Locate the cell with the specified text and output its (x, y) center coordinate. 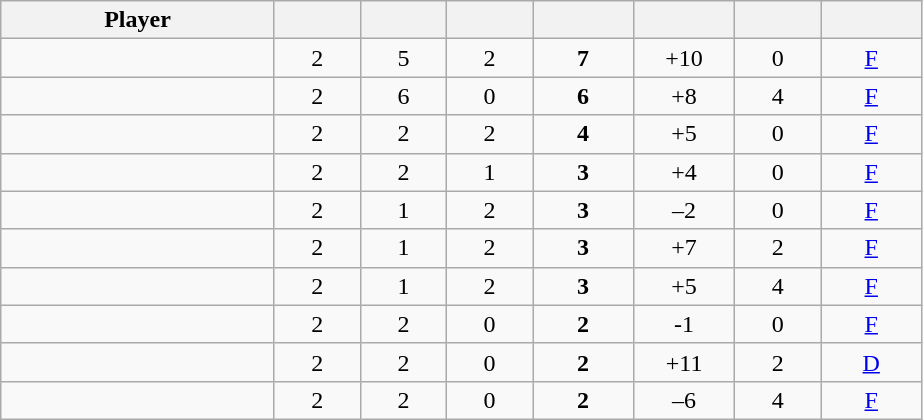
–6 (684, 400)
-1 (684, 324)
+8 (684, 96)
7 (582, 58)
D (872, 362)
+11 (684, 362)
+4 (684, 172)
5 (403, 58)
–2 (684, 210)
+7 (684, 248)
Player (138, 20)
+10 (684, 58)
